Search for the cell housing the specified text and yield its (x, y) center coordinate. 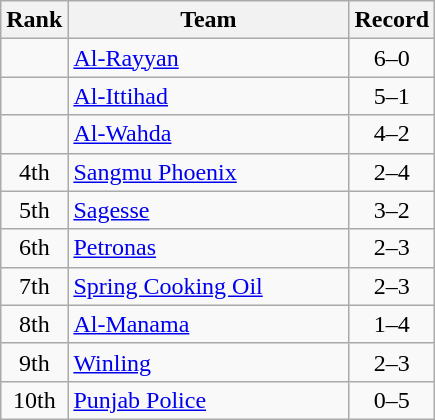
Punjab Police (208, 400)
Petronas (208, 248)
2–4 (392, 172)
Al-Wahda (208, 134)
5–1 (392, 96)
6th (34, 248)
0–5 (392, 400)
Winling (208, 362)
Al-Manama (208, 324)
Record (392, 20)
Spring Cooking Oil (208, 286)
Team (208, 20)
9th (34, 362)
Sagesse (208, 210)
7th (34, 286)
8th (34, 324)
1–4 (392, 324)
3–2 (392, 210)
Sangmu Phoenix (208, 172)
Al-Rayyan (208, 58)
4th (34, 172)
Al-Ittihad (208, 96)
5th (34, 210)
6–0 (392, 58)
Rank (34, 20)
4–2 (392, 134)
10th (34, 400)
